Identify which cell holds the provided text, then report its (x, y) central coordinate. 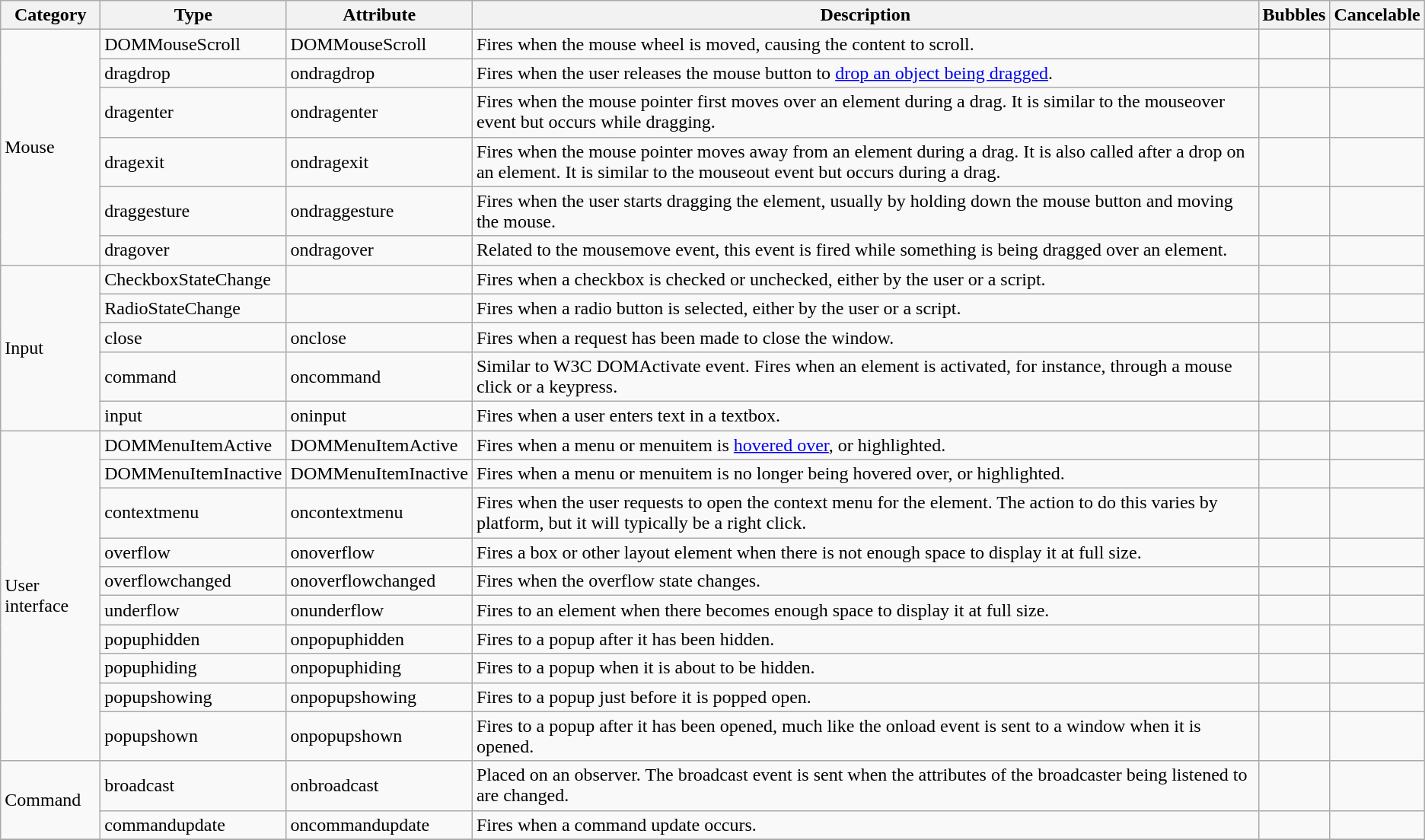
onpopupshown (379, 737)
command (193, 376)
Similar to W3C DOMActivate event. Fires when an element is activated, for instance, through a mouse click or a keypress. (865, 376)
Fires when a command update occurs. (865, 825)
Cancelable (1377, 15)
close (193, 337)
Fires when a request has been made to close the window. (865, 337)
onunderflow (379, 610)
oninput (379, 415)
ondraggesture (379, 212)
Fires when a user enters text in a textbox. (865, 415)
Attribute (379, 15)
Fires to an element when there becomes enough space to display it at full size. (865, 610)
CheckboxStateChange (193, 279)
popuphidden (193, 639)
RadioStateChange (193, 308)
underflow (193, 610)
ondragover (379, 250)
input (193, 415)
Fires when a menu or menuitem is no longer being hovered over, or highlighted. (865, 474)
Bubbles (1294, 15)
Fires when the user starts dragging the element, usually by holding down the mouse button and moving the mouse. (865, 212)
broadcast (193, 785)
draggesture (193, 212)
Fires when the user releases the mouse button to drop an object being dragged. (865, 73)
onoverflow (379, 552)
onoverflowchanged (379, 581)
overflowchanged (193, 581)
Placed on an observer. The broadcast event is sent when the attributes of the broadcaster being listened to are changed. (865, 785)
Category (50, 15)
popupshowing (193, 697)
Fires to a popup just before it is popped open. (865, 697)
Type (193, 15)
ondragexit (379, 161)
User interface (50, 597)
Fires to a popup after it has been opened, much like the onload event is sent to a window when it is opened. (865, 737)
overflow (193, 552)
Fires to a popup when it is about to be hidden. (865, 668)
onbroadcast (379, 785)
popupshown (193, 737)
Command (50, 800)
Fires when the overflow state changes. (865, 581)
Fires when a menu or menuitem is hovered over, or highlighted. (865, 445)
commandupdate (193, 825)
ondragdrop (379, 73)
Description (865, 15)
Fires to a popup after it has been hidden. (865, 639)
Input (50, 347)
contextmenu (193, 513)
dragdrop (193, 73)
ondragenter (379, 113)
onpopuphiding (379, 668)
dragenter (193, 113)
Fires when the mouse pointer first moves over an element during a drag. It is similar to the mouseover event but occurs while dragging. (865, 113)
Mouse (50, 148)
oncontextmenu (379, 513)
Related to the mousemove event, this event is fired while something is being dragged over an element. (865, 250)
onclose (379, 337)
Fires a box or other layout element when there is not enough space to display it at full size. (865, 552)
oncommandupdate (379, 825)
Fires when a radio button is selected, either by the user or a script. (865, 308)
popuphiding (193, 668)
onpopupshowing (379, 697)
dragover (193, 250)
Fires when a checkbox is checked or unchecked, either by the user or a script. (865, 279)
dragexit (193, 161)
onpopuphidden (379, 639)
oncommand (379, 376)
Fires when the mouse wheel is moved, causing the content to scroll. (865, 44)
